Search for the cell housing the specified text and yield its [X, Y] center coordinate. 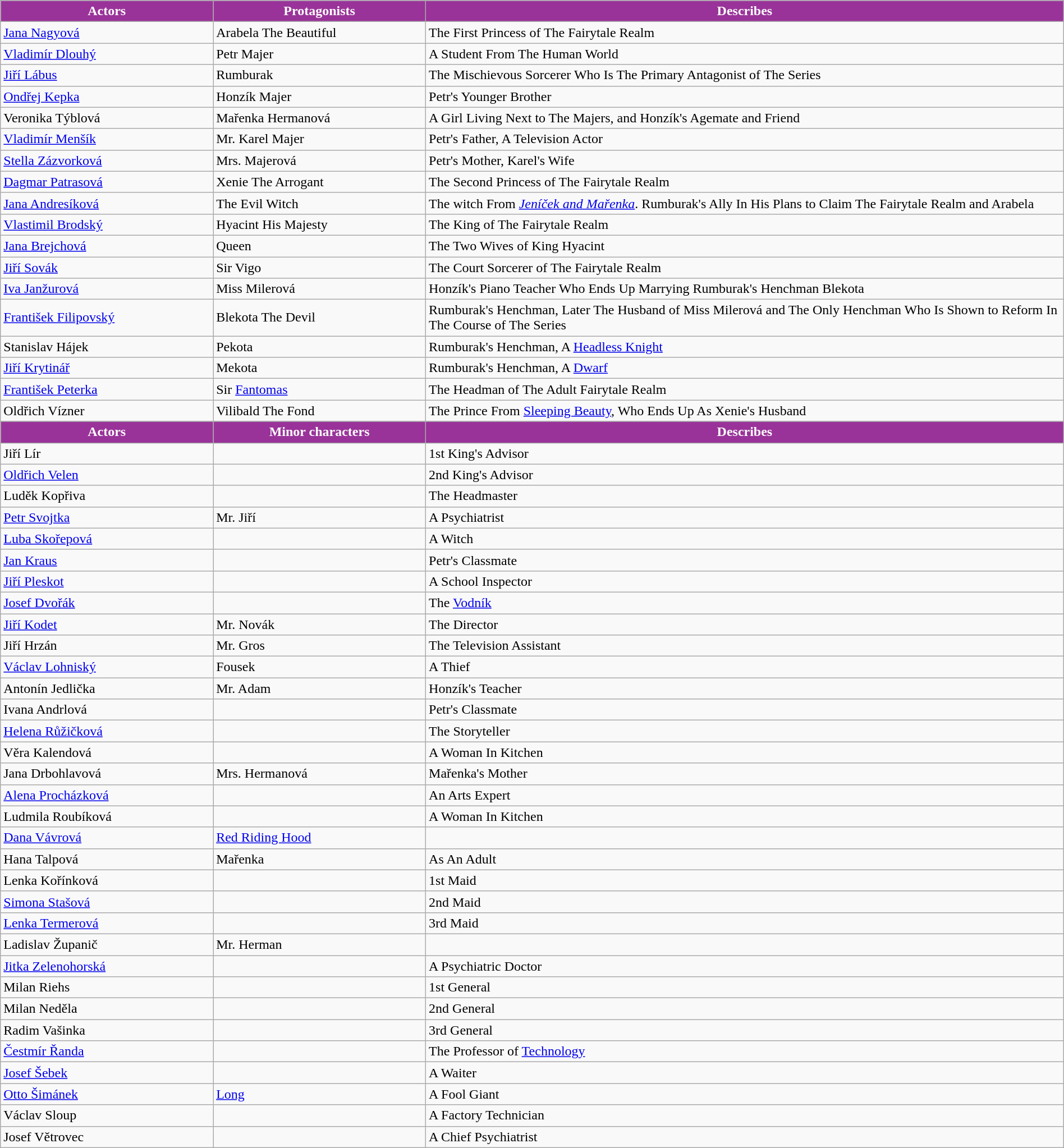
Oldřich Velen [107, 475]
Vlastimil Brodský [107, 224]
1st General [745, 988]
Pekota [320, 347]
The Mischievous Sorcerer Who Is The Primary Antagonist of The Series [745, 75]
Jiří Hrzán [107, 646]
Helena Růžičková [107, 731]
Queen [320, 246]
Antonín Jedlička [107, 688]
Petr Majer [320, 54]
Jitka Zelenohorská [107, 966]
A Thief [745, 667]
The First Princess of The Fairytale Realm [745, 33]
A Psychiatric Doctor [745, 966]
Long [320, 1094]
The Storyteller [745, 731]
Simona Stašová [107, 902]
Václav Sloup [107, 1115]
The Professor of Technology [745, 1051]
Minor characters [320, 432]
The Evil Witch [320, 203]
2nd General [745, 1009]
Stella Zázvorková [107, 160]
Petr's Mother, Karel's Wife [745, 160]
Dagmar Patrasová [107, 182]
Mekota [320, 368]
Jana Nagyová [107, 33]
Petr's Father, A Television Actor [745, 139]
Honzík's Teacher [745, 688]
Josef Šebek [107, 1073]
A Psychiatrist [745, 517]
Mr. Herman [320, 944]
Mařenka Hermanová [320, 118]
Vladimír Menšík [107, 139]
Rumburak [320, 75]
Protagonists [320, 11]
3rd General [745, 1030]
Vilibald The Fond [320, 411]
Lenka Termerová [107, 923]
Hana Talpová [107, 859]
Mrs. Majerová [320, 160]
Oldřich Vízner [107, 411]
Mařenka's Mother [745, 774]
A Factory Technician [745, 1115]
Dana Vávrová [107, 838]
2nd Maid [745, 902]
A Witch [745, 539]
Václav Lohniský [107, 667]
1st King's Advisor [745, 453]
As An Adult [745, 859]
The Vodník [745, 603]
Věra Kalendová [107, 752]
Sir Fantomas [320, 389]
Honzík's Piano Teacher Who Ends Up Marrying Rumburak's Henchman Blekota [745, 289]
A Waiter [745, 1073]
Sir Vigo [320, 268]
Jiří Lábus [107, 75]
Jiří Lír [107, 453]
Jana Brejchová [107, 246]
Jiří Pleskot [107, 581]
Alena Procházková [107, 795]
A Chief Psychiatrist [745, 1137]
Vladimír Dlouhý [107, 54]
Hyacint His Majesty [320, 224]
Mařenka [320, 859]
Mr. Gros [320, 646]
Mr. Adam [320, 688]
1st Maid [745, 880]
Veronika Týblová [107, 118]
Petr Svojtka [107, 517]
Mrs. Hermanová [320, 774]
Blekota The Devil [320, 318]
The Court Sorcerer of The Fairytale Realm [745, 268]
Lenka Kořínková [107, 880]
Luba Skořepová [107, 539]
Milan Riehs [107, 988]
The Headman of The Adult Fairytale Realm [745, 389]
Xenie The Arrogant [320, 182]
Mr. Novák [320, 624]
The King of The Fairytale Realm [745, 224]
3rd Maid [745, 923]
Milan Neděla [107, 1009]
Čestmír Řanda [107, 1051]
The Second Princess of The Fairytale Realm [745, 182]
The Prince From Sleeping Beauty, Who Ends Up As Xenie's Husband [745, 411]
Radim Vašinka [107, 1030]
Red Riding Hood [320, 838]
Rumburak's Henchman, A Dwarf [745, 368]
The witch From Jeníček and Mařenka. Rumburak's Ally In His Plans to Claim The Fairytale Realm and Arabela [745, 203]
A Student From The Human World [745, 54]
Jana Drbohlavová [107, 774]
2nd King's Advisor [745, 475]
Stanislav Hájek [107, 347]
Luděk Kopřiva [107, 496]
Josef Větrovec [107, 1137]
Jiří Krytinář [107, 368]
Iva Janžurová [107, 289]
The Television Assistant [745, 646]
Otto Šimánek [107, 1094]
Ludmila Roubíková [107, 816]
Ivana Andrlová [107, 710]
An Arts Expert [745, 795]
Mr. Jiří [320, 517]
Ondřej Kepka [107, 97]
A School Inspector [745, 581]
Jiří Kodet [107, 624]
Miss Milerová [320, 289]
The Two Wives of King Hyacint [745, 246]
Petr's Younger Brother [745, 97]
The Headmaster [745, 496]
František Peterka [107, 389]
Josef Dvořák [107, 603]
Jana Andresíková [107, 203]
Rumburak's Henchman, A Headless Knight [745, 347]
Honzík Majer [320, 97]
Jan Kraus [107, 560]
Mr. Karel Majer [320, 139]
A Fool Giant [745, 1094]
The Director [745, 624]
František Filipovský [107, 318]
Ladislav Županič [107, 944]
Fousek [320, 667]
A Girl Living Next to The Majers, and Honzík's Agemate and Friend [745, 118]
Rumburak's Henchman, Later The Husband of Miss Milerová and The Only Henchman Who Is Shown to Reform In The Course of The Series [745, 318]
Arabela The Beautiful [320, 33]
Jiří Sovák [107, 268]
